Scan for the cell matching the given text and deliver its (x, y) coordinate at center. 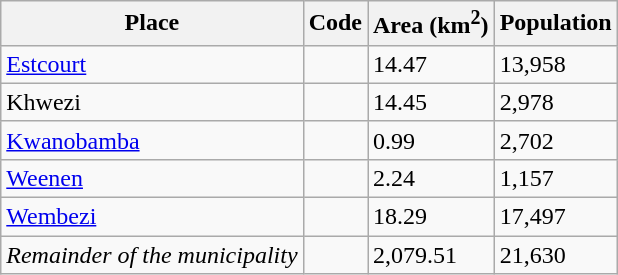
Code (335, 24)
Place (152, 24)
2,702 (556, 140)
14.47 (432, 64)
2,079.51 (432, 255)
17,497 (556, 217)
0.99 (432, 140)
Area (km2) (432, 24)
13,958 (556, 64)
14.45 (432, 102)
21,630 (556, 255)
Estcourt (152, 64)
Kwanobamba (152, 140)
1,157 (556, 178)
2.24 (432, 178)
Weenen (152, 178)
2,978 (556, 102)
Remainder of the municipality (152, 255)
Wembezi (152, 217)
Population (556, 24)
18.29 (432, 217)
Khwezi (152, 102)
